Pinpoint the cell where the given text exists, returning its [X, Y] midpoint coordinate. 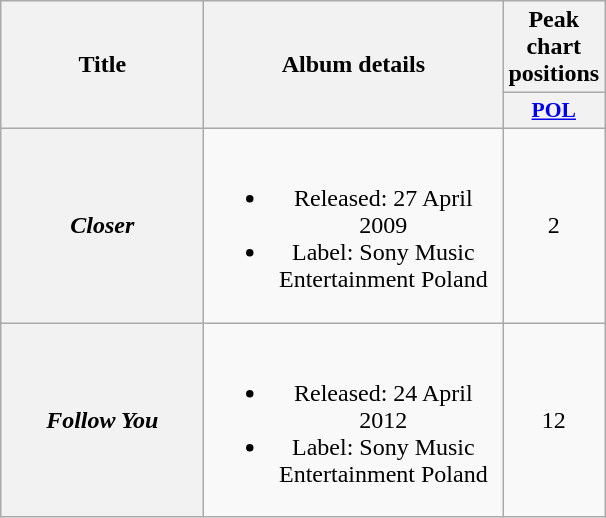
Follow You [102, 419]
Closer [102, 225]
2 [554, 225]
Released: 24 April 2012Label: Sony Music Entertainment Poland [354, 419]
12 [554, 419]
POL [554, 111]
Album details [354, 65]
Released: 27 April 2009Label: Sony Music Entertainment Poland [354, 225]
Peak chart positions [554, 47]
Title [102, 65]
